Return the [X, Y] coordinate for the center point of the cell that contains the specified text.  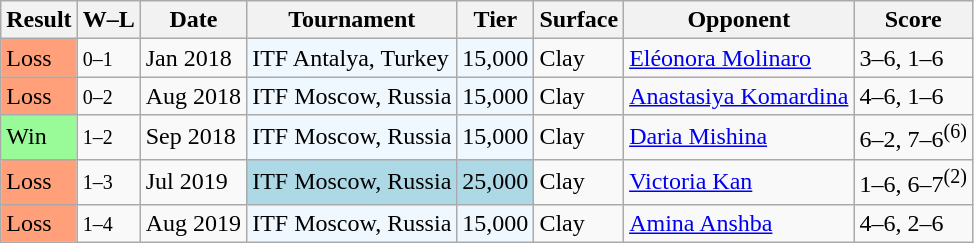
Score [913, 20]
1–4 [108, 223]
Daria Mishina [739, 138]
Result [39, 20]
1–2 [108, 138]
1–3 [108, 182]
Eléonora Molinaro [739, 58]
4–6, 1–6 [913, 96]
4–6, 2–6 [913, 223]
Sep 2018 [193, 138]
3–6, 1–6 [913, 58]
Opponent [739, 20]
Surface [579, 20]
Tier [496, 20]
Tournament [352, 20]
Win [39, 138]
0–2 [108, 96]
Aug 2019 [193, 223]
0–1 [108, 58]
Jan 2018 [193, 58]
Anastasiya Komardina [739, 96]
W–L [108, 20]
Date [193, 20]
25,000 [496, 182]
Aug 2018 [193, 96]
ITF Antalya, Turkey [352, 58]
1–6, 6–7(2) [913, 182]
Jul 2019 [193, 182]
6–2, 7–6(6) [913, 138]
Victoria Kan [739, 182]
Amina Anshba [739, 223]
